Return [x, y] of the center of cell containing provided text 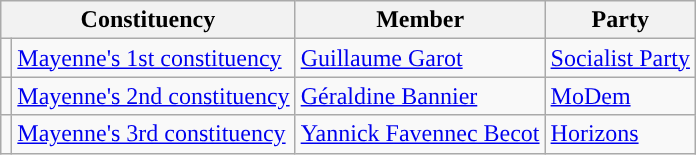
Constituency [148, 20]
Mayenne's 3rd constituency [154, 134]
Horizons [620, 134]
Party [620, 20]
Socialist Party [620, 58]
Guillaume Garot [420, 58]
Member [420, 20]
Yannick Favennec Becot [420, 134]
Mayenne's 2nd constituency [154, 96]
MoDem [620, 96]
Mayenne's 1st constituency [154, 58]
Géraldine Bannier [420, 96]
